Output the (x, y) coordinate of the center of the cell containing the given text.  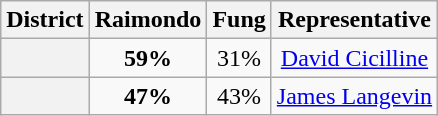
59% (148, 58)
Raimondo (148, 20)
43% (239, 96)
47% (148, 96)
District (45, 20)
David Cicilline (354, 58)
Representative (354, 20)
31% (239, 58)
Fung (239, 20)
James Langevin (354, 96)
